Locate the cell with the specified text and output its (X, Y) center coordinate. 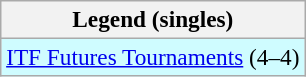
ITF Futures Tournaments (4–4) (153, 57)
Legend (singles) (153, 19)
